Scan for the cell matching the given text and deliver its (x, y) coordinate at center. 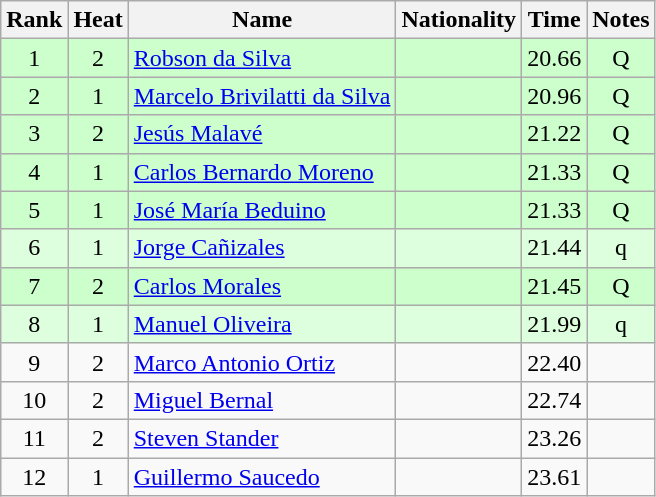
21.44 (554, 248)
Manuel Oliveira (262, 324)
Rank (34, 20)
Robson da Silva (262, 58)
José María Beduino (262, 210)
Heat (98, 20)
Name (262, 20)
Carlos Morales (262, 286)
23.26 (554, 438)
Miguel Bernal (262, 400)
Guillermo Saucedo (262, 477)
Carlos Bernardo Moreno (262, 172)
23.61 (554, 477)
6 (34, 248)
20.96 (554, 96)
21.99 (554, 324)
20.66 (554, 58)
9 (34, 362)
8 (34, 324)
4 (34, 172)
Jesús Malavé (262, 134)
21.45 (554, 286)
Nationality (459, 20)
22.40 (554, 362)
Steven Stander (262, 438)
Notes (621, 20)
11 (34, 438)
21.22 (554, 134)
Marco Antonio Ortiz (262, 362)
Jorge Cañizales (262, 248)
Time (554, 20)
22.74 (554, 400)
5 (34, 210)
7 (34, 286)
12 (34, 477)
3 (34, 134)
10 (34, 400)
Marcelo Brivilatti da Silva (262, 96)
